Search for the cell housing the specified text and yield its [x, y] center coordinate. 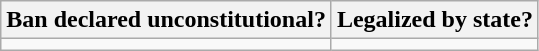
Legalized by state? [434, 20]
Ban declared unconstitutional? [166, 20]
